Scan for the cell matching the given text and deliver its (x, y) coordinate at center. 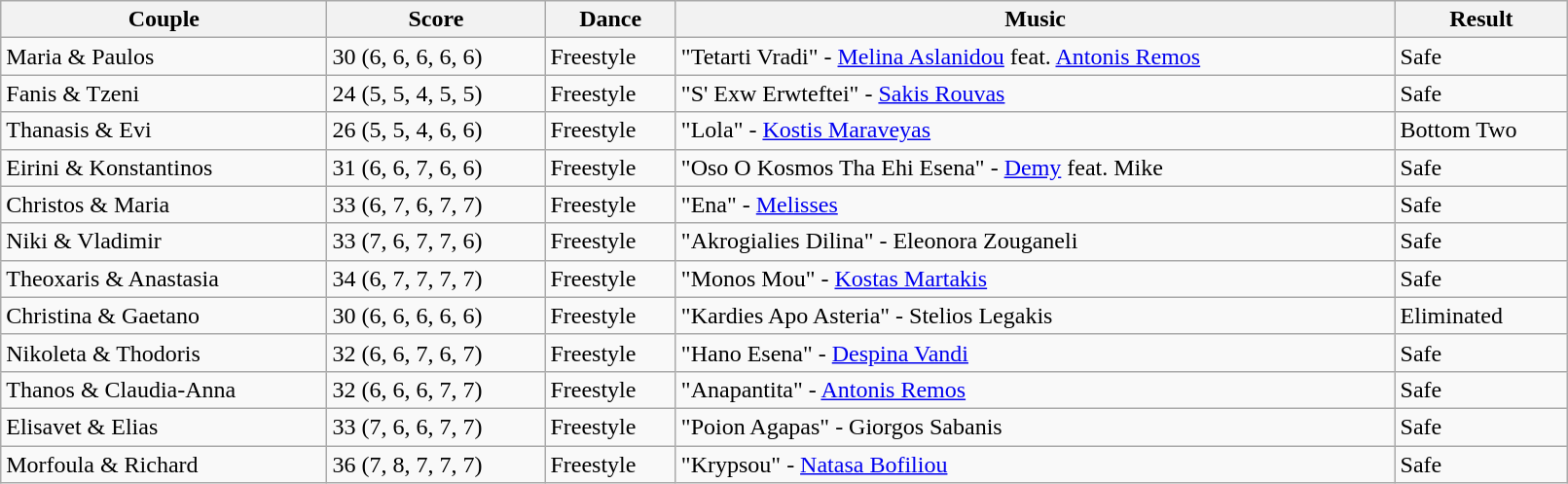
Fanis & Tzeni (164, 93)
Thanasis & Evi (164, 130)
"Ena" - Melisses (1036, 205)
"Monos Mou" - Kostas Martakis (1036, 279)
Result (1481, 19)
32 (6, 6, 7, 6, 7) (436, 353)
33 (6, 7, 6, 7, 7) (436, 205)
31 (6, 6, 7, 6, 6) (436, 168)
"Krypsou" - Natasa Bofiliou (1036, 465)
"Oso O Kosmos Tha Ehi Esena" - Demy feat. Mike (1036, 168)
Niki & Vladimir (164, 242)
Christos & Maria (164, 205)
26 (5, 5, 4, 6, 6) (436, 130)
Eirini & Konstantinos (164, 168)
Theoxaris & Anastasia (164, 279)
33 (7, 6, 6, 7, 7) (436, 427)
Morfoula & Richard (164, 465)
Bottom Two (1481, 130)
"Lola" - Kostis Maraveyas (1036, 130)
Couple (164, 19)
"S' Exw Erwteftei" - Sakis Rouvas (1036, 93)
Music (1036, 19)
32 (6, 6, 6, 7, 7) (436, 390)
"Kardies Apo Asteria" - Stelios Legakis (1036, 316)
Thanos & Claudia-Anna (164, 390)
Christina & Gaetano (164, 316)
"Poion Agapas" - Giorgos Sabanis (1036, 427)
"Akrogialies Dilina" - Eleonora Zouganeli (1036, 242)
24 (5, 5, 4, 5, 5) (436, 93)
36 (7, 8, 7, 7, 7) (436, 465)
Score (436, 19)
34 (6, 7, 7, 7, 7) (436, 279)
"Anapantita" - Antonis Remos (1036, 390)
Dance (610, 19)
Maria & Paulos (164, 56)
"Hano Esena" - Despina Vandi (1036, 353)
Nikoleta & Thodoris (164, 353)
Eliminated (1481, 316)
33 (7, 6, 7, 7, 6) (436, 242)
"Tetarti Vradi" - Melina Aslanidou feat. Antonis Remos (1036, 56)
Elisavet & Elias (164, 427)
